Determine the [x, y] coordinate at the center of the cell enclosing the given text.  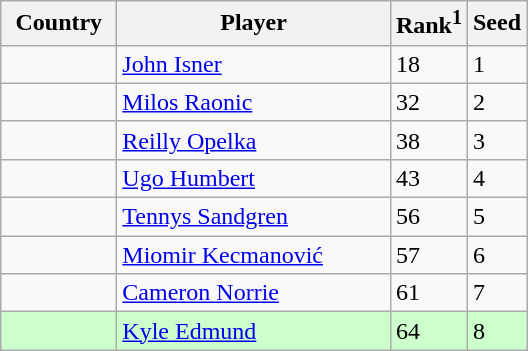
Reilly Opelka [254, 140]
7 [496, 293]
57 [428, 255]
38 [428, 140]
Seed [496, 24]
Milos Raonic [254, 102]
Player [254, 24]
61 [428, 293]
64 [428, 331]
Ugo Humbert [254, 178]
18 [428, 64]
32 [428, 102]
Country [59, 24]
6 [496, 255]
John Isner [254, 64]
2 [496, 102]
Miomir Kecmanović [254, 255]
8 [496, 331]
4 [496, 178]
1 [496, 64]
Kyle Edmund [254, 331]
Cameron Norrie [254, 293]
5 [496, 217]
Tennys Sandgren [254, 217]
Rank1 [428, 24]
3 [496, 140]
43 [428, 178]
56 [428, 217]
